Find where the given text appears and provide that cell's center as [x, y] coordinate. 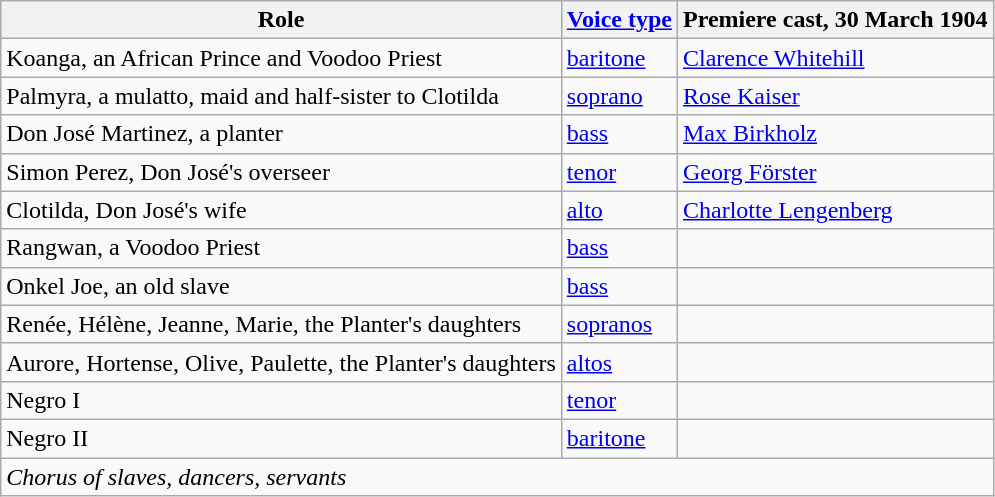
Premiere cast, 30 March 1904 [835, 20]
Palmyra, a mulatto, maid and half-sister to Clotilda [282, 96]
altos [619, 362]
alto [619, 210]
sopranos [619, 324]
Charlotte Lengenberg [835, 210]
Negro II [282, 438]
Rose Kaiser [835, 96]
Clarence Whitehill [835, 58]
Koanga, an African Prince and Voodoo Priest [282, 58]
Role [282, 20]
Voice type [619, 20]
Rangwan, a Voodoo Priest [282, 248]
Aurore, Hortense, Olive, Paulette, the Planter's daughters [282, 362]
Georg Förster [835, 172]
Renée, Hélène, Jeanne, Marie, the Planter's daughters [282, 324]
soprano [619, 96]
Clotilda, Don José's wife [282, 210]
Max Birkholz [835, 134]
Chorus of slaves, dancers, servants [497, 477]
Negro I [282, 400]
Onkel Joe, an old slave [282, 286]
Don José Martinez, a planter [282, 134]
Simon Perez, Don José's overseer [282, 172]
